Provide the (x, y) coordinate of the cell's center where the given text is located.  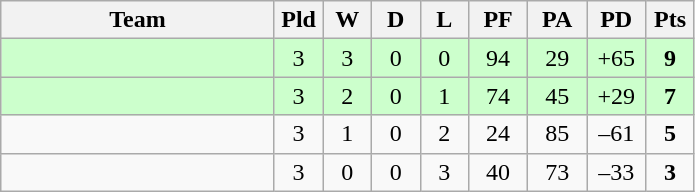
W (348, 20)
5 (670, 134)
+29 (616, 96)
45 (558, 96)
PF (498, 20)
29 (558, 58)
–33 (616, 172)
85 (558, 134)
Team (138, 20)
7 (670, 96)
Pld (298, 20)
Pts (670, 20)
PA (558, 20)
–61 (616, 134)
74 (498, 96)
40 (498, 172)
24 (498, 134)
+65 (616, 58)
94 (498, 58)
L (444, 20)
PD (616, 20)
9 (670, 58)
73 (558, 172)
D (396, 20)
